Capture the cell that displays the provided text and extract its [X, Y] central coordinate. 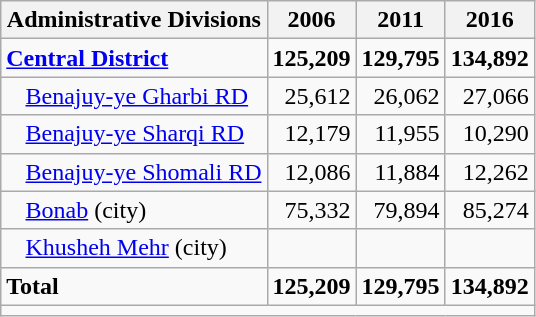
79,894 [400, 210]
Benajuy-ye Sharqi RD [134, 134]
Benajuy-ye Shomali RD [134, 172]
11,884 [400, 172]
2006 [312, 20]
12,086 [312, 172]
Administrative Divisions [134, 20]
Total [134, 286]
25,612 [312, 96]
12,262 [490, 172]
2011 [400, 20]
2016 [490, 20]
Khusheh Mehr (city) [134, 248]
Benajuy-ye Gharbi RD [134, 96]
27,066 [490, 96]
75,332 [312, 210]
26,062 [400, 96]
Central District [134, 58]
85,274 [490, 210]
12,179 [312, 134]
Bonab (city) [134, 210]
10,290 [490, 134]
11,955 [400, 134]
